Search for the cell housing the specified text and yield its (X, Y) center coordinate. 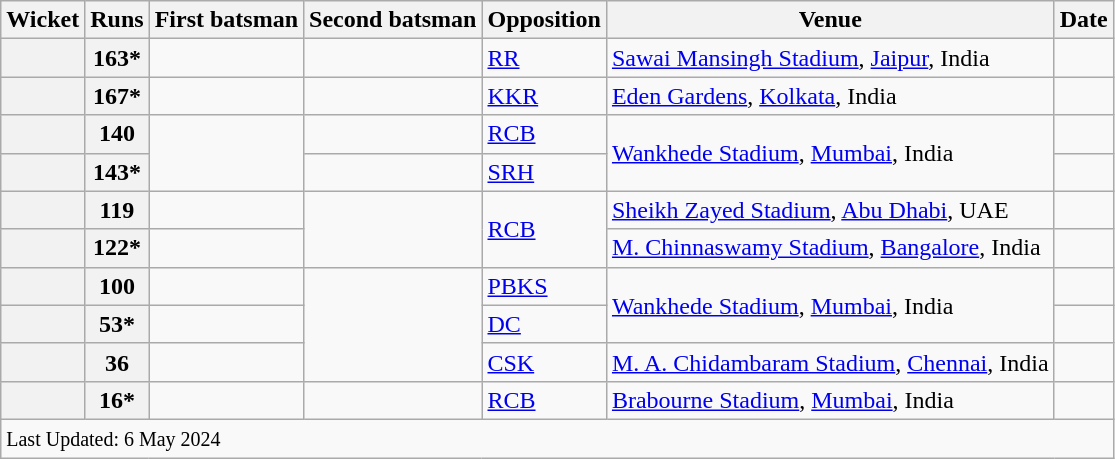
Date (1084, 20)
Wicket (43, 20)
PBKS (544, 286)
143* (117, 172)
KKR (544, 96)
140 (117, 134)
119 (117, 210)
Second batsman (393, 20)
163* (117, 58)
M. Chinnaswamy Stadium, Bangalore, India (830, 248)
Eden Gardens, Kolkata, India (830, 96)
53* (117, 324)
DC (544, 324)
Opposition (544, 20)
CSK (544, 362)
122* (117, 248)
RR (544, 58)
Last Updated: 6 May 2024 (557, 438)
36 (117, 362)
First batsman (226, 20)
SRH (544, 172)
Sheikh Zayed Stadium, Abu Dhabi, UAE (830, 210)
167* (117, 96)
16* (117, 400)
Sawai Mansingh Stadium, Jaipur, India (830, 58)
Venue (830, 20)
Brabourne Stadium, Mumbai, India (830, 400)
M. A. Chidambaram Stadium, Chennai, India (830, 362)
Runs (117, 20)
100 (117, 286)
